From the cell containing the given text, extract its center point as [x, y] coordinate. 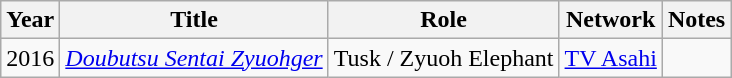
Tusk / Zyuoh Elephant [444, 58]
Title [194, 20]
Notes [696, 20]
Year [30, 20]
Doubutsu Sentai Zyuohger [194, 58]
TV Asahi [610, 58]
Network [610, 20]
Role [444, 20]
2016 [30, 58]
